Determine the [x, y] coordinate at the center of the cell enclosing the given text.  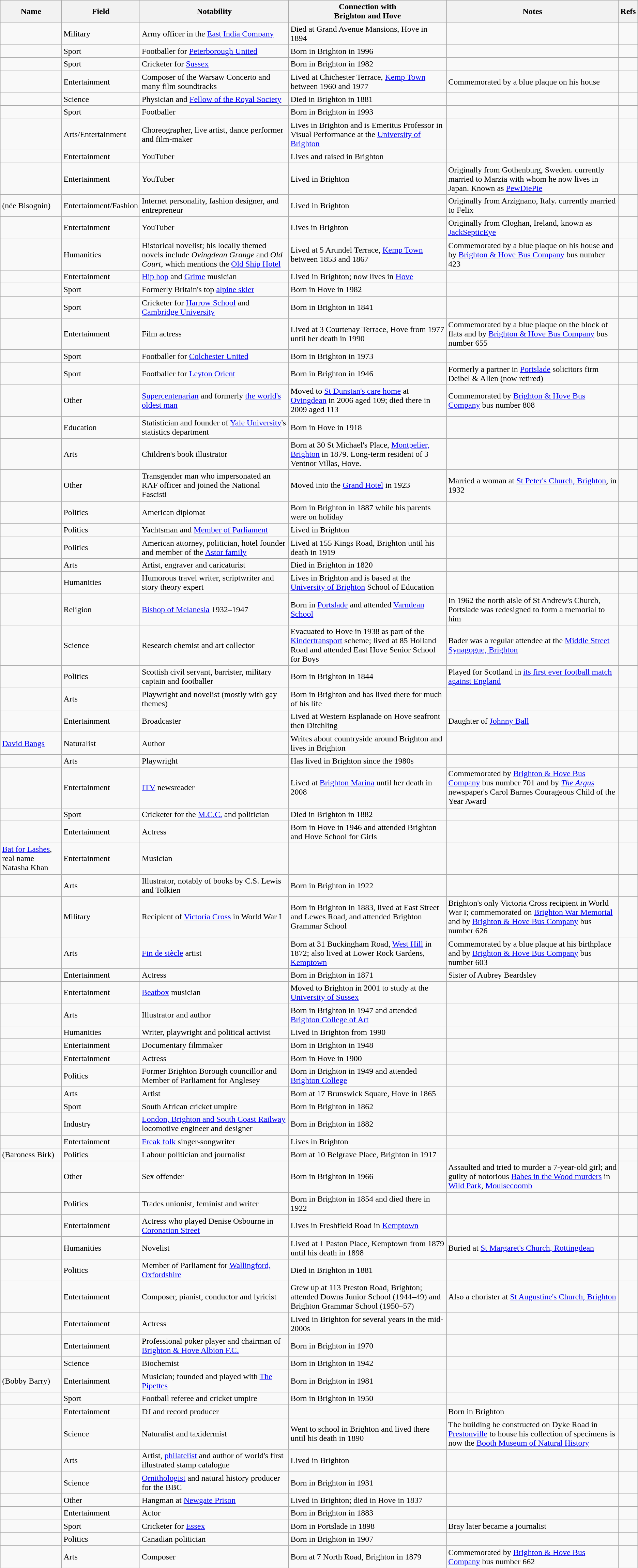
Playwright [214, 761]
Cricketer for the M.C.C. and politician [214, 814]
Bader was a regular attendee at the Middle Street Synagogue, Brighton [532, 646]
Born in Brighton in 1887 while his parents were on holiday [367, 512]
Born in Brighton in 1854 and died there in 1922 [367, 1203]
Lived at Chichester Terrace, Kemp Town between 1960 and 1977 [367, 82]
Religion [101, 609]
Also a chorister at St Augustine's Church, Brighton [532, 1297]
Notes [532, 12]
Physician and Fellow of the Royal Society [214, 99]
Writer, playwright and political activist [214, 1032]
Labour politician and journalist [214, 1155]
Brighton's only Victoria Cross recipient in World War I; commemorated on Brighton War Memorial and by Brighton & Hove Bus Company bus number 626 [532, 917]
Author [214, 743]
Actress who played Denise Osbourne in Coronation Street [214, 1226]
Born in Hove in 1918 [367, 427]
(née Bisognin) [31, 205]
Born at 30 St Michael's Place, Montpelier, Brighton in 1879. Long-term resident of 3 Ventnor Villas, Hove. [367, 454]
Went to school in Brighton and lived there until his death in 1890 [367, 1434]
Lived in Brighton; died in Hove in 1837 [367, 1500]
Lived in Brighton for several years in the mid-2000s [367, 1323]
Supercentenarian and formerly the world's oldest man [214, 401]
Moved to Brighton in 2001 to study at the University of Sussex [367, 993]
Commemorated by a blue plaque on his house and by Brighton & Hove Bus Company bus number 423 [532, 254]
Composer, pianist, conductor and lyricist [214, 1297]
Transgender man who impersonated an RAF officer and joined the National Fascisti [214, 485]
Canadian politician [214, 1539]
Formerly Britain's top alpine skier [214, 290]
Connection withBrighton and Hove [367, 12]
Moved to St Dunstan's care home at Ovingdean in 2006 aged 109; died there in 2009 aged 113 [367, 401]
DJ and record producer [214, 1412]
Artist [214, 1094]
Hangman at Newgate Prison [214, 1500]
Lived in Brighton from 1990 [367, 1032]
Field [101, 12]
Former Brighton Borough councillor and Member of Parliament for Anglesey [214, 1076]
Died in Brighton in 1820 [367, 565]
Born in Portslade in 1898 [367, 1526]
Born at 7 North Road, Brighton in 1879 [367, 1556]
Born in Brighton in 1942 [367, 1363]
Played for Scotland in its first ever football match against England [532, 677]
Name [31, 12]
Education [101, 427]
Writes about countryside around Brighton and lives in Brighton [367, 743]
Commemorated by Brighton & Hove Bus Company bus number 808 [532, 401]
Artist, philatelist and author of world's first illustrated stamp catalogue [214, 1460]
ITV newsreader [214, 787]
Arts/Entertainment [101, 134]
Born in Brighton in 1970 [367, 1346]
Naturalist [101, 743]
Cricketer for Essex [214, 1526]
Entertainment/Fashion [101, 205]
Born in Brighton in 1907 [367, 1539]
Born in Brighton in 1883 [367, 1513]
Born in Brighton in 1931 [367, 1483]
Documentary filmmaker [214, 1045]
Born in Brighton in 1947 and attended Brighton College of Art [367, 1014]
Born in Hove in 1900 [367, 1058]
Born in Brighton in 1996 [367, 51]
Born in Brighton in 1844 [367, 677]
Bray later became a journalist [532, 1526]
Formerly a partner in Portslade solicitors firm Deibel & Allen (now retired) [532, 374]
Broadcaster [214, 721]
Originally from Arzignano, Italy. currently married to Felix [532, 205]
Illustrator and author [214, 1014]
Died in Brighton in 1882 [367, 814]
Lives and raised in Brighton [367, 156]
Lives in Freshfield Road in Kemptown [367, 1226]
Biochemist [214, 1363]
Originally from Gothenburg, Sweden. currently married to Marzia with whom he now lives in Japan. Known as PewDiePie [532, 179]
David Bangs [31, 743]
Lives in Brighton and is Emeritus Professor in Visual Performance at the University of Brighton [367, 134]
Fin de siècle artist [214, 953]
Children's book illustrator [214, 454]
Football referee and cricket umpire [214, 1399]
Lived in Brighton; now lives in Hove [367, 277]
Daughter of Johnny Ball [532, 721]
Commemorated by a blue plaque at his birthplace and by Brighton & Hove Bus Company bus number 603 [532, 953]
Lived at 1 Paston Place, Kemptown from 1879 until his death in 1898 [367, 1248]
Army officer in the East India Company [214, 33]
Born in Brighton in 1862 [367, 1106]
Born in Brighton and has lived there for much of his life [367, 699]
Born in Hove in 1946 and attended Brighton and Hove School for Girls [367, 832]
(Baroness Birk) [31, 1155]
Born at 10 Belgrave Place, Brighton in 1917 [367, 1155]
Footballer [214, 112]
Lived at 5 Arundel Terrace, Kemp Town between 1853 and 1867 [367, 254]
Bishop of Melanesia 1932–1947 [214, 609]
Born in Brighton in 1993 [367, 112]
American attorney, politician, hotel founder and member of the Astor family [214, 547]
Cricketer for Sussex [214, 64]
Ornithologist and natural history producer for the BBC [214, 1483]
Evacuated to Hove in 1938 as part of the Kindertransport scheme; lived at 85 Holland Road and attended East Hove Senior School for Boys [367, 646]
Lived at Brighton Marina until her death in 2008 [367, 787]
Naturalist and taxidermist [214, 1434]
Notability [214, 12]
Illustrator, notably of books by C.S. Lewis and Tolkien [214, 886]
Choreographer, live artist, dance performer and film-maker [214, 134]
Born at 17 Brunswick Square, Hove in 1865 [367, 1094]
Footballer for Peterborough United [214, 51]
Member of Parliament for Wallingford, Oxfordshire [214, 1270]
Born in Brighton in 1966 [367, 1177]
Born in Portslade and attended Varndean School [367, 609]
Artist, engraver and caricaturist [214, 565]
Musician [214, 859]
Professional poker player and chairman of Brighton & Hove Albion F.C. [214, 1346]
Born in Brighton in 1946 [367, 374]
South African cricket umpire [214, 1106]
Composer [214, 1556]
Statistician and founder of Yale University's statistics department [214, 427]
Recipient of Victoria Cross in World War I [214, 917]
Married a woman at St Peter's Church, Brighton, in 1932 [532, 485]
Footballer for Leyton Orient [214, 374]
Novelist [214, 1248]
Hip hop and Grime musician [214, 277]
Sex offender [214, 1177]
Moved into the Grand Hotel in 1923 [367, 485]
Actor [214, 1513]
Born in Brighton in 1950 [367, 1399]
Died at Grand Avenue Mansions, Hove in 1894 [367, 33]
Born in Hove in 1982 [367, 290]
Lived at Western Esplanade on Hove seafront then Ditchling [367, 721]
Born in Brighton in 1949 and attended Brighton College [367, 1076]
Born in Brighton in 1948 [367, 1045]
Originally from Cloghan, Ireland, known as JackSepticEye [532, 228]
Born in Brighton in 1922 [367, 886]
American diplomat [214, 512]
Humorous travel writer, scriptwriter and story theory expert [214, 582]
Born in Brighton in 1841 [367, 307]
Commemorated by Brighton & Hove Bus Company bus number 662 [532, 1556]
Has lived in Brighton since the 1980s [367, 761]
Footballer for Colchester United [214, 356]
Historical novelist; his locally themed novels include Ovingdean Grange and Old Court, which mentions the Old Ship Hotel [214, 254]
Born in Brighton in 1981 [367, 1381]
Commemorated by a blue plaque on his house [532, 82]
Research chemist and art collector [214, 646]
(Bobby Barry) [31, 1381]
Commemorated by a blue plaque on the block of flats and by Brighton & Hove Bus Company bus number 655 [532, 334]
In 1962 the north aisle of St Andrew's Church, Portslade was redesigned to form a memorial to him [532, 609]
Internet personality, fashion designer, and entrepreneur [214, 205]
Playwright and novelist (mostly with gay themes) [214, 699]
Buried at St Margaret's Church, Rottingdean [532, 1248]
Freak folk singer-songwriter [214, 1142]
Born at 31 Buckingham Road, West Hill in 1872; also lived at Lower Rock Gardens, Kemptown [367, 953]
Born in Brighton in 1883, lived at East Street and Lewes Road, and attended Brighton Grammar School [367, 917]
Yachtsman and Member of Parliament [214, 530]
Born in Brighton in 1882 [367, 1124]
Born in Brighton [532, 1412]
Grew up at 113 Preston Road, Brighton; attended Downs Junior School (1944–49) and Brighton Grammar School (1950–57) [367, 1297]
The building he constructed on Dyke Road in Prestonville to house his collection of specimens is now the Booth Museum of Natural History [532, 1434]
Cricketer for Harrow School and Cambridge University [214, 307]
Born in Brighton in 1973 [367, 356]
Sister of Aubrey Beardsley [532, 975]
Assaulted and tried to murder a 7-year-old girl; and guilty of notorious Babes in the Wood murders in Wild Park, Moulsecoomb [532, 1177]
Lived at 3 Courtenay Terrace, Hove from 1977 until her death in 1990 [367, 334]
Born in Brighton in 1871 [367, 975]
Born in Brighton in 1982 [367, 64]
Bat for Lashes, real name Natasha Khan [31, 859]
Commemorated by Brighton & Hove Bus Company bus number 701 and by The Argus newspaper's Carol Barnes Courageous Child of the Year Award [532, 787]
Musician; founded and played with The Pipettes [214, 1381]
Trades unionist, feminist and writer [214, 1203]
Industry [101, 1124]
Film actress [214, 334]
Lived at 155 Kings Road, Brighton until his death in 1919 [367, 547]
Refs [628, 12]
Lives in Brighton and is based at the University of Brighton School of Education [367, 582]
Scottish civil servant, barrister, military captain and footballer [214, 677]
London, Brighton and South Coast Railway locomotive engineer and designer [214, 1124]
Beatbox musician [214, 993]
Composer of the Warsaw Concerto and many film soundtracks [214, 82]
